Capture the cell that displays the provided text and extract its [X, Y] central coordinate. 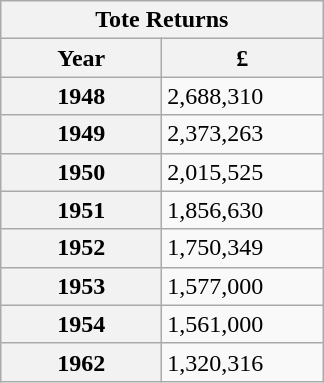
1951 [82, 210]
1954 [82, 324]
1953 [82, 286]
1,856,630 [242, 210]
1950 [82, 172]
1948 [82, 96]
1,561,000 [242, 324]
1,750,349 [242, 248]
Tote Returns [162, 20]
1,577,000 [242, 286]
1962 [82, 362]
Year [82, 58]
2,015,525 [242, 172]
2,688,310 [242, 96]
2,373,263 [242, 134]
1949 [82, 134]
1,320,316 [242, 362]
£ [242, 58]
1952 [82, 248]
